For the text-containing cell, return its midpoint in [x, y] coordinate format. 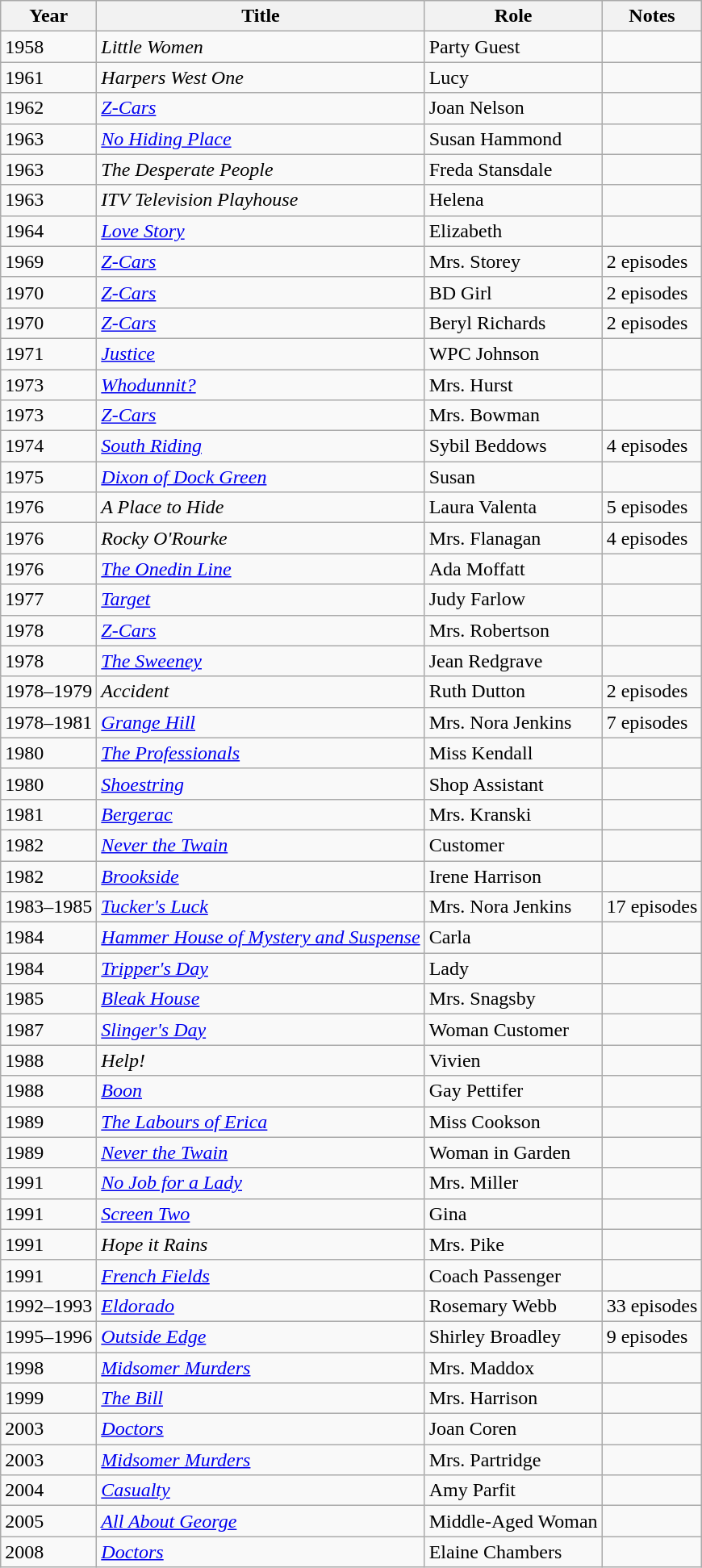
Rosemary Webb [513, 1306]
Elizabeth [513, 231]
1998 [48, 1368]
1987 [48, 1030]
Tucker's Luck [261, 907]
1999 [48, 1399]
Mrs. Miller [513, 1183]
1974 [48, 446]
Middle-Aged Woman [513, 1521]
Miss Kendall [513, 753]
Hammer House of Mystery and Suspense [261, 938]
1971 [48, 353]
Love Story [261, 231]
1969 [48, 261]
Susan Hammond [513, 139]
South Riding [261, 446]
Woman Customer [513, 1030]
Shop Assistant [513, 784]
Mrs. Pike [513, 1244]
1978–1981 [48, 722]
Mrs. Storey [513, 261]
Lady [513, 968]
Help! [261, 1060]
Justice [261, 353]
Woman in Garden [513, 1152]
Harpers West One [261, 77]
WPC Johnson [513, 353]
Tripper's Day [261, 968]
1978–1979 [48, 692]
Customer [513, 845]
1995–1996 [48, 1336]
Dixon of Dock Green [261, 477]
Jean Redgrave [513, 661]
Title [261, 16]
Laura Valenta [513, 508]
2005 [48, 1521]
Mrs. Harrison [513, 1399]
Carla [513, 938]
BD Girl [513, 292]
Elaine Chambers [513, 1552]
17 episodes [652, 907]
Little Women [261, 47]
Mrs. Maddox [513, 1368]
ITV Television Playhouse [261, 200]
The Desperate People [261, 169]
Brookside [261, 876]
5 episodes [652, 508]
1962 [48, 108]
Mrs. Flanagan [513, 538]
Accident [261, 692]
Shirley Broadley [513, 1336]
Rocky O'Rourke [261, 538]
1958 [48, 47]
The Sweeney [261, 661]
1981 [48, 814]
2004 [48, 1491]
Gay Pettifer [513, 1091]
Sybil Beddows [513, 446]
Year [48, 16]
Gina [513, 1214]
Party Guest [513, 47]
Joan Coren [513, 1429]
Whodunnit? [261, 385]
Bergerac [261, 814]
A Place to Hide [261, 508]
All About George [261, 1521]
Screen Two [261, 1214]
1975 [48, 477]
Judy Farlow [513, 600]
Boon [261, 1091]
Irene Harrison [513, 876]
Vivien [513, 1060]
Mrs. Partridge [513, 1460]
Mrs. Kranski [513, 814]
9 episodes [652, 1336]
Mrs. Hurst [513, 385]
French Fields [261, 1275]
Shoestring [261, 784]
No Hiding Place [261, 139]
Bleak House [261, 999]
Grange Hill [261, 722]
Hope it Rains [261, 1244]
Eldorado [261, 1306]
Target [261, 600]
Miss Cookson [513, 1122]
Slinger's Day [261, 1030]
Helena [513, 200]
Ada Moffatt [513, 569]
Beryl Richards [513, 323]
Susan [513, 477]
The Onedin Line [261, 569]
1983–1985 [48, 907]
The Bill [261, 1399]
1977 [48, 600]
No Job for a Lady [261, 1183]
Casualty [261, 1491]
Freda Stansdale [513, 169]
Lucy [513, 77]
Mrs. Snagsby [513, 999]
1961 [48, 77]
Notes [652, 16]
The Professionals [261, 753]
2008 [48, 1552]
Outside Edge [261, 1336]
Joan Nelson [513, 108]
Ruth Dutton [513, 692]
Mrs. Robertson [513, 630]
Role [513, 16]
1964 [48, 231]
Mrs. Bowman [513, 416]
Amy Parfit [513, 1491]
1992–1993 [48, 1306]
7 episodes [652, 722]
1985 [48, 999]
33 episodes [652, 1306]
Coach Passenger [513, 1275]
The Labours of Erica [261, 1122]
